Identify which cell holds the provided text, then report its (X, Y) central coordinate. 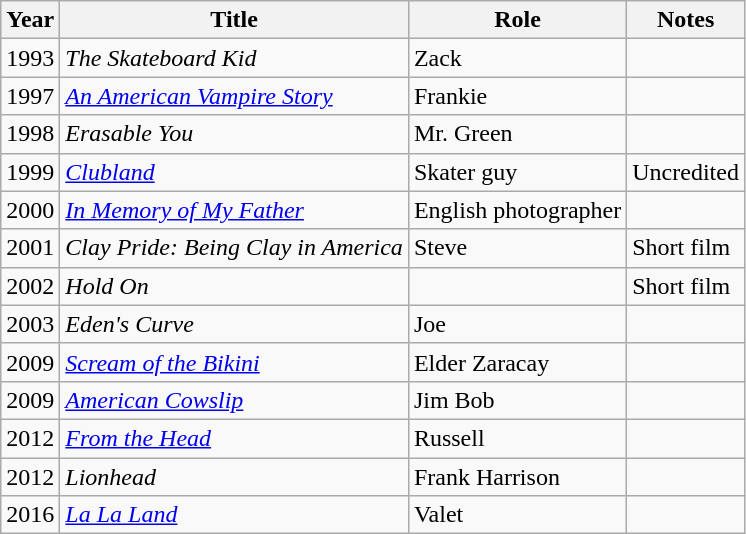
Clubland (234, 172)
Scream of the Bikini (234, 362)
Valet (517, 515)
In Memory of My Father (234, 210)
Lionhead (234, 477)
Joe (517, 324)
2003 (30, 324)
The Skateboard Kid (234, 58)
Erasable You (234, 134)
Role (517, 20)
Steve (517, 248)
2000 (30, 210)
Frankie (517, 96)
Mr. Green (517, 134)
Notes (686, 20)
Uncredited (686, 172)
La La Land (234, 515)
Clay Pride: Being Clay in America (234, 248)
Jim Bob (517, 400)
Hold On (234, 286)
Russell (517, 438)
Title (234, 20)
2001 (30, 248)
American Cowslip (234, 400)
Frank Harrison (517, 477)
English photographer (517, 210)
Eden's Curve (234, 324)
Year (30, 20)
1997 (30, 96)
Elder Zaracay (517, 362)
Skater guy (517, 172)
2016 (30, 515)
1993 (30, 58)
An American Vampire Story (234, 96)
1998 (30, 134)
1999 (30, 172)
Zack (517, 58)
2002 (30, 286)
From the Head (234, 438)
